Search for the cell housing the specified text and yield its (X, Y) center coordinate. 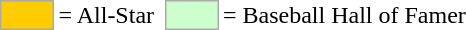
= All-Star (106, 15)
